Capture the cell that displays the provided text and extract its [x, y] central coordinate. 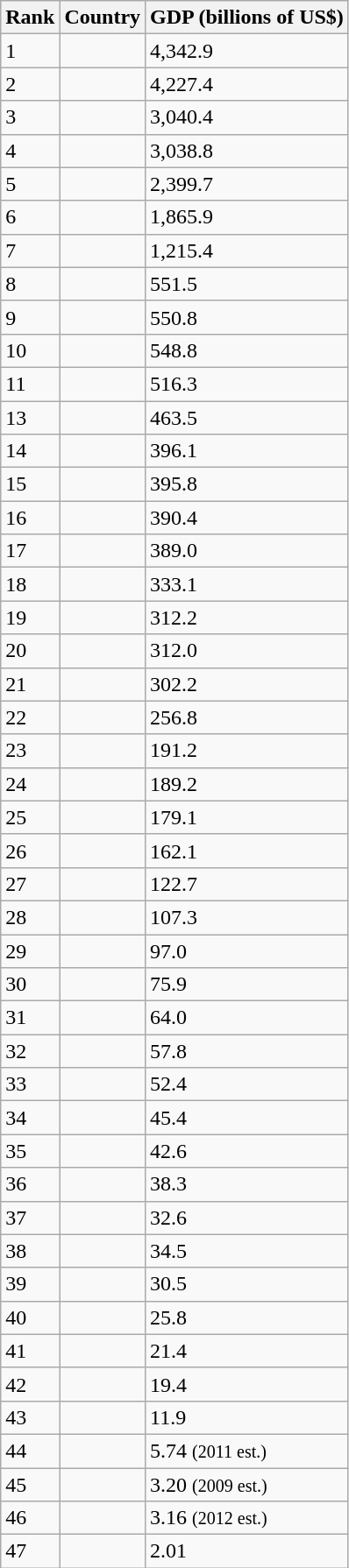
27 [30, 884]
30.5 [247, 1284]
36 [30, 1184]
30 [30, 985]
26 [30, 851]
9 [30, 317]
32 [30, 1051]
42.6 [247, 1151]
5.74 (2011 est.) [247, 1451]
551.5 [247, 284]
10 [30, 350]
31 [30, 1018]
2,399.7 [247, 184]
1 [30, 51]
32.6 [247, 1218]
64.0 [247, 1018]
34.5 [247, 1251]
45.4 [247, 1118]
13 [30, 418]
548.8 [247, 350]
6 [30, 217]
39 [30, 1284]
5 [30, 184]
47 [30, 1551]
25.8 [247, 1317]
GDP (billions of US$) [247, 18]
37 [30, 1218]
19 [30, 618]
463.5 [247, 418]
7 [30, 251]
3,038.8 [247, 151]
75.9 [247, 985]
97.0 [247, 950]
34 [30, 1118]
46 [30, 1518]
390.4 [247, 518]
8 [30, 284]
191.2 [247, 751]
38 [30, 1251]
189.2 [247, 784]
Country [103, 18]
11 [30, 384]
Rank [30, 18]
333.1 [247, 584]
312.2 [247, 618]
3,040.4 [247, 117]
122.7 [247, 884]
4,227.4 [247, 84]
25 [30, 817]
302.2 [247, 684]
35 [30, 1151]
33 [30, 1084]
22 [30, 717]
16 [30, 518]
4,342.9 [247, 51]
44 [30, 1451]
162.1 [247, 851]
43 [30, 1417]
395.8 [247, 484]
516.3 [247, 384]
15 [30, 484]
28 [30, 917]
41 [30, 1351]
42 [30, 1384]
396.1 [247, 451]
1,215.4 [247, 251]
11.9 [247, 1417]
3 [30, 117]
107.3 [247, 917]
14 [30, 451]
550.8 [247, 317]
19.4 [247, 1384]
17 [30, 551]
2 [30, 84]
1,865.9 [247, 217]
3.20 (2009 est.) [247, 1485]
45 [30, 1485]
256.8 [247, 717]
52.4 [247, 1084]
20 [30, 651]
21.4 [247, 1351]
57.8 [247, 1051]
4 [30, 151]
40 [30, 1317]
23 [30, 751]
38.3 [247, 1184]
3.16 (2012 est.) [247, 1518]
24 [30, 784]
21 [30, 684]
179.1 [247, 817]
312.0 [247, 651]
2.01 [247, 1551]
389.0 [247, 551]
29 [30, 950]
18 [30, 584]
